Identify which cell holds the provided text, then report its (X, Y) central coordinate. 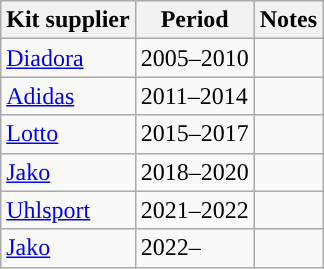
Uhlsport (68, 210)
2015–2017 (194, 134)
Kit supplier (68, 20)
Notes (288, 20)
2022– (194, 248)
Adidas (68, 96)
2018–2020 (194, 172)
Lotto (68, 134)
2005–2010 (194, 58)
Period (194, 20)
2021–2022 (194, 210)
Diadora (68, 58)
2011–2014 (194, 96)
